Identify which cell holds the provided text, then report its (x, y) central coordinate. 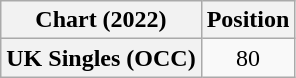
Chart (2022) (101, 20)
UK Singles (OCC) (101, 58)
80 (248, 58)
Position (248, 20)
